Extract the [x, y] coordinate from the center of the cell holding the provided text.  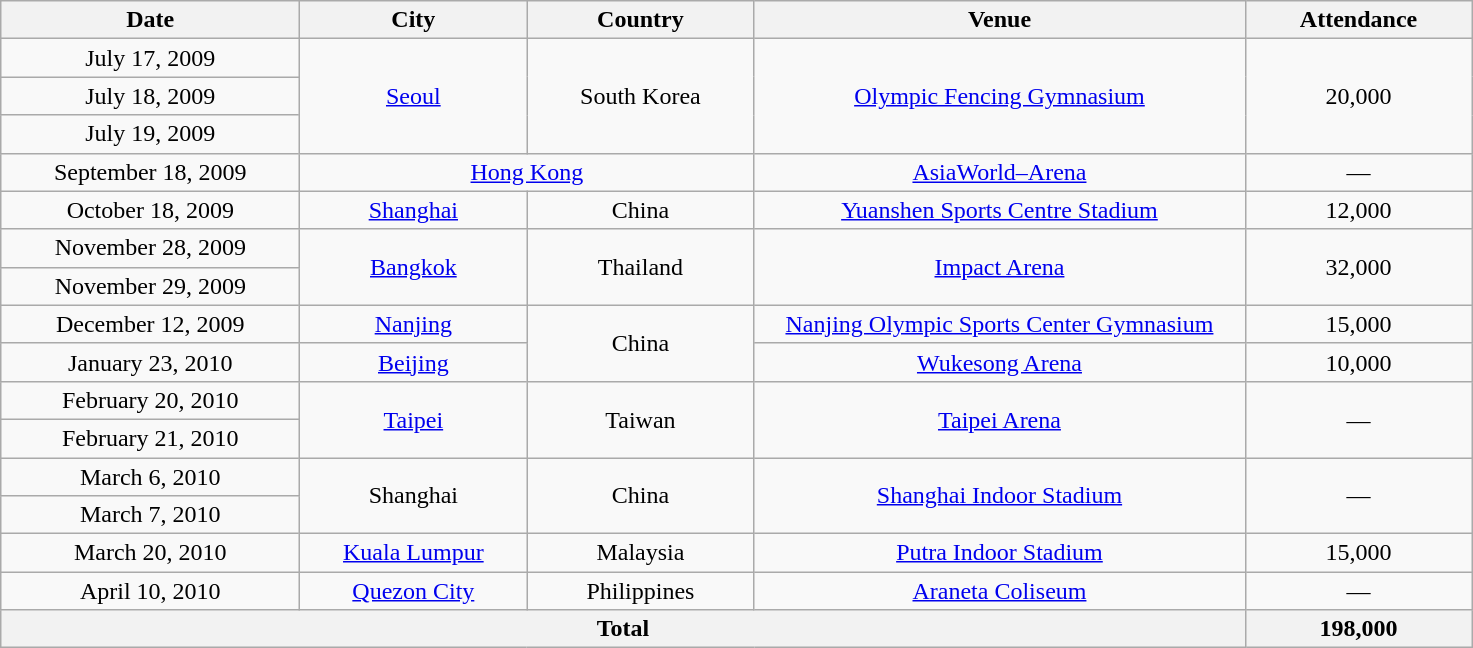
Total [623, 629]
Kuala Lumpur [414, 553]
Olympic Fencing Gymnasium [1000, 96]
March 7, 2010 [150, 515]
March 6, 2010 [150, 477]
July 19, 2009 [150, 134]
April 10, 2010 [150, 591]
Nanjing [414, 324]
September 18, 2009 [150, 172]
Thailand [640, 267]
Shanghai Indoor Stadium [1000, 496]
32,000 [1358, 267]
Date [150, 20]
Putra Indoor Stadium [1000, 553]
October 18, 2009 [150, 210]
Taipei [414, 419]
12,000 [1358, 210]
Attendance [1358, 20]
Bangkok [414, 267]
February 20, 2010 [150, 400]
December 12, 2009 [150, 324]
Hong Kong [527, 172]
Taiwan [640, 419]
20,000 [1358, 96]
10,000 [1358, 362]
Philippines [640, 591]
Impact Arena [1000, 267]
AsiaWorld–Arena [1000, 172]
Yuanshen Sports Centre Stadium [1000, 210]
Malaysia [640, 553]
November 29, 2009 [150, 286]
July 18, 2009 [150, 96]
Taipei Arena [1000, 419]
Nanjing Olympic Sports Center Gymnasium [1000, 324]
Country [640, 20]
City [414, 20]
Wukesong Arena [1000, 362]
Venue [1000, 20]
July 17, 2009 [150, 58]
Araneta Coliseum [1000, 591]
January 23, 2010 [150, 362]
March 20, 2010 [150, 553]
November 28, 2009 [150, 248]
February 21, 2010 [150, 438]
Seoul [414, 96]
Beijing [414, 362]
South Korea [640, 96]
Quezon City [414, 591]
198,000 [1358, 629]
